Extract the [x, y] coordinate from the center of the cell holding the provided text.  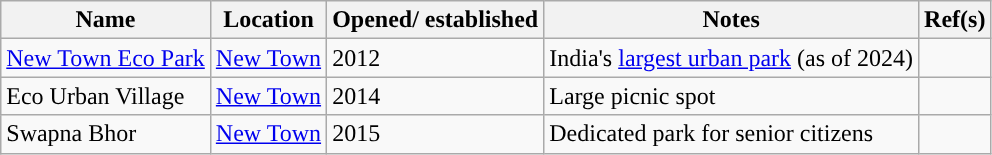
Dedicated park for senior citizens [732, 134]
Location [268, 20]
New Town Eco Park [106, 58]
Swapna Bhor [106, 134]
Notes [732, 20]
2014 [436, 96]
2015 [436, 134]
2012 [436, 58]
Eco Urban Village [106, 96]
Ref(s) [955, 20]
Name [106, 20]
Opened/ established [436, 20]
Large picnic spot [732, 96]
India's largest urban park (as of 2024) [732, 58]
